For the text-containing cell, return its midpoint in (X, Y) coordinate format. 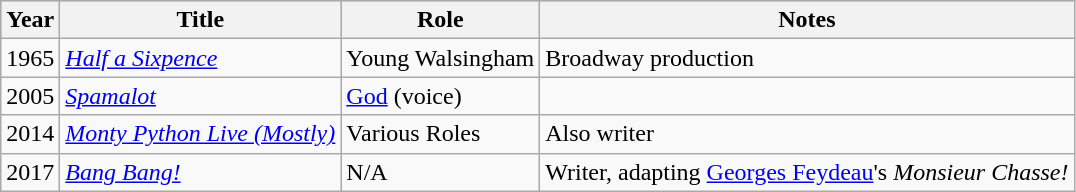
N/A (440, 172)
Role (440, 20)
Broadway production (807, 58)
Young Walsingham (440, 58)
Also writer (807, 134)
Title (200, 20)
Year (30, 20)
Various Roles (440, 134)
Monty Python Live (Mostly) (200, 134)
Half a Sixpence (200, 58)
Writer, adapting Georges Feydeau's Monsieur Chasse! (807, 172)
Spamalot (200, 96)
1965 (30, 58)
2014 (30, 134)
2005 (30, 96)
2017 (30, 172)
Bang Bang! (200, 172)
God (voice) (440, 96)
Notes (807, 20)
